Return the [x, y] coordinate for the center point of the cell that contains the specified text.  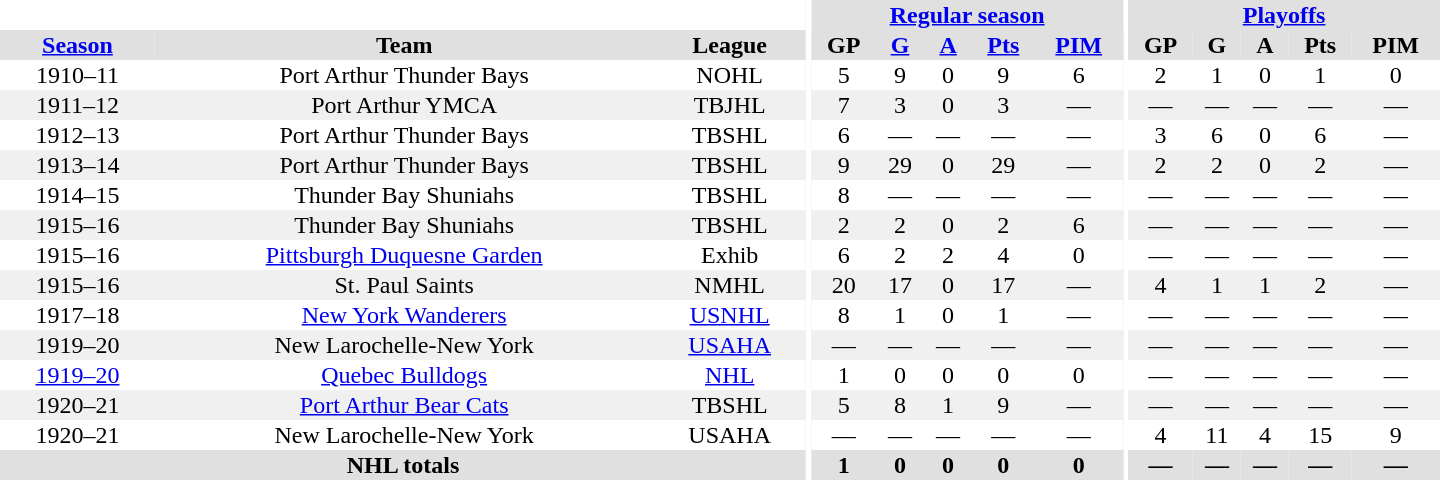
League [730, 45]
NHL totals [403, 465]
USNHL [730, 315]
Port Arthur Bear Cats [404, 405]
Pittsburgh Duquesne Garden [404, 255]
1911–12 [78, 105]
20 [844, 285]
1913–14 [78, 165]
Port Arthur YMCA [404, 105]
Quebec Bulldogs [404, 375]
Regular season [967, 15]
Exhib [730, 255]
Team [404, 45]
1914–15 [78, 195]
11 [1217, 435]
Playoffs [1284, 15]
St. Paul Saints [404, 285]
1912–13 [78, 135]
Season [78, 45]
NOHL [730, 75]
1917–18 [78, 315]
NHL [730, 375]
7 [844, 105]
NMHL [730, 285]
15 [1320, 435]
New York Wanderers [404, 315]
TBJHL [730, 105]
1910–11 [78, 75]
